For the text-containing cell, return its midpoint in [X, Y] coordinate format. 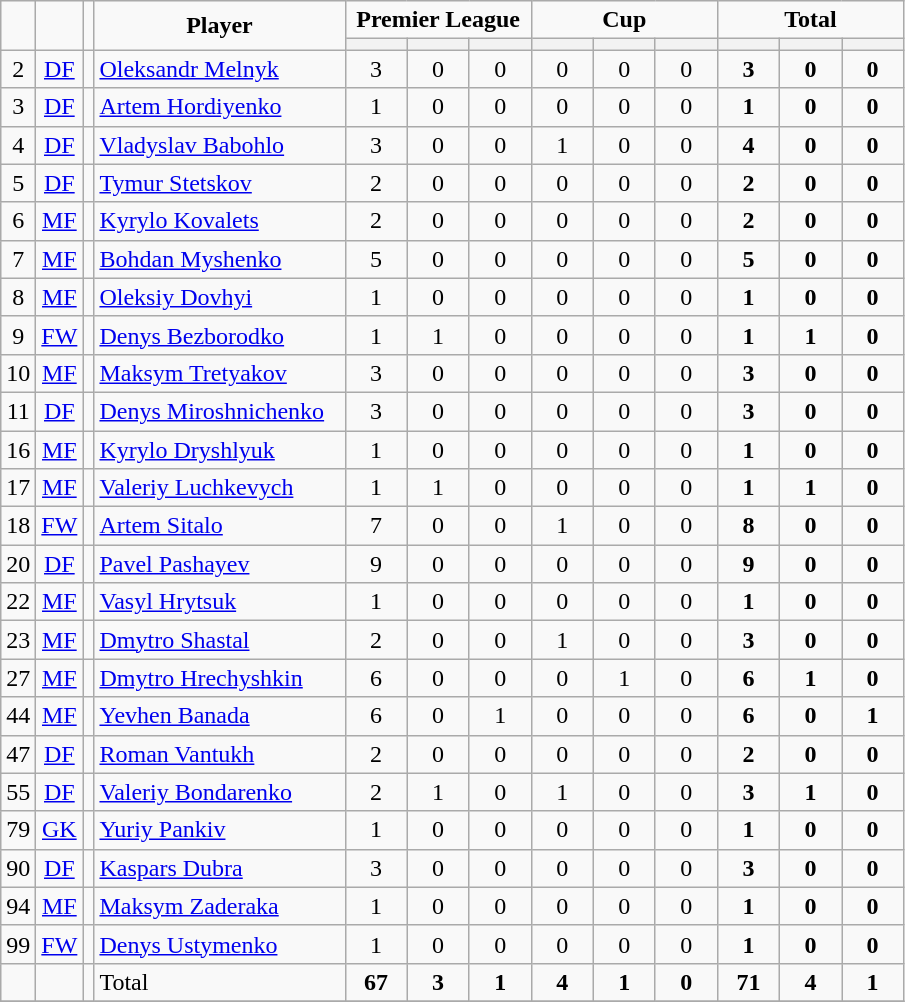
Denys Ustymenko [220, 944]
16 [18, 449]
Tymur Stetskov [220, 183]
Dmytro Hrechyshkin [220, 678]
22 [18, 602]
94 [18, 906]
Denys Miroshnichenko [220, 411]
Vasyl Hrytsuk [220, 602]
18 [18, 526]
90 [18, 868]
Oleksiy Dovhyi [220, 297]
Bohdan Myshenko [220, 259]
Cup [624, 20]
Kyrylo Kovalets [220, 221]
Valeriy Bondarenko [220, 792]
11 [18, 411]
Maksym Tretyakov [220, 373]
17 [18, 488]
79 [18, 830]
99 [18, 944]
23 [18, 640]
10 [18, 373]
Pavel Pashayev [220, 564]
Artem Sitalo [220, 526]
Maksym Zaderaka [220, 906]
27 [18, 678]
Kaspars Dubra [220, 868]
Artem Hordiyenko [220, 107]
GK [60, 830]
44 [18, 716]
Roman Vantukh [220, 754]
20 [18, 564]
71 [748, 982]
Dmytro Shastal [220, 640]
67 [376, 982]
Yuriy Pankiv [220, 830]
Player [220, 26]
Oleksandr Melnyk [220, 69]
Kyrylo Dryshlyuk [220, 449]
Valeriy Luchkevych [220, 488]
55 [18, 792]
Vladyslav Babohlo [220, 145]
Yevhen Banada [220, 716]
47 [18, 754]
Premier League [438, 20]
Denys Bezborodko [220, 335]
